Capture the cell that displays the provided text and extract its [X, Y] central coordinate. 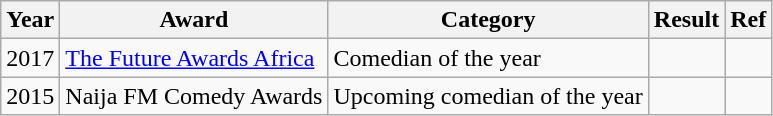
Comedian of the year [488, 58]
Year [30, 20]
Naija FM Comedy Awards [194, 96]
Upcoming comedian of the year [488, 96]
The Future Awards Africa [194, 58]
Award [194, 20]
2017 [30, 58]
Result [686, 20]
Category [488, 20]
2015 [30, 96]
Ref [748, 20]
